Locate the cell with the specified text and output its (x, y) center coordinate. 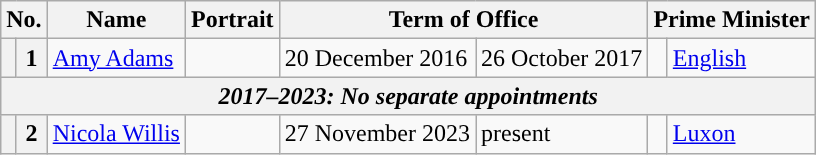
Luxon (741, 134)
26 October 2017 (562, 58)
2017–2023: No separate appointments (408, 96)
1 (32, 58)
27 November 2023 (377, 134)
No. (24, 20)
Amy Adams (116, 58)
present (562, 134)
Nicola Willis (116, 134)
Prime Minister (732, 20)
Name (116, 20)
Term of Office (464, 20)
English (741, 58)
2 (32, 134)
Portrait (232, 20)
20 December 2016 (377, 58)
